Find where the given text appears and provide that cell's center as [x, y] coordinate. 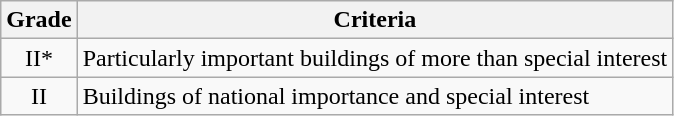
II [39, 96]
Grade [39, 20]
Particularly important buildings of more than special interest [375, 58]
Buildings of national importance and special interest [375, 96]
II* [39, 58]
Criteria [375, 20]
